Determine the [X, Y] coordinate at the center of the cell enclosing the given text.  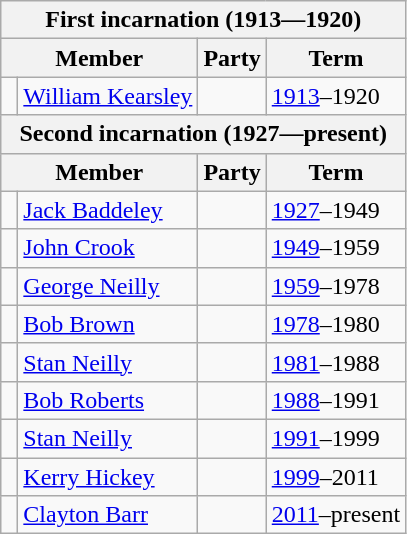
First incarnation (1913—1920) [204, 20]
Jack Baddeley [108, 210]
George Neilly [108, 286]
John Crook [108, 248]
Kerry Hickey [108, 477]
Second incarnation (1927—present) [204, 134]
1949–1959 [336, 248]
William Kearsley [108, 96]
1981–1988 [336, 362]
1913–1920 [336, 96]
1991–1999 [336, 438]
1999–2011 [336, 477]
1978–1980 [336, 324]
Clayton Barr [108, 515]
Bob Brown [108, 324]
2011–present [336, 515]
1988–1991 [336, 400]
1927–1949 [336, 210]
1959–1978 [336, 286]
Bob Roberts [108, 400]
